Provide the (x, y) coordinate of the cell's center where the given text is located.  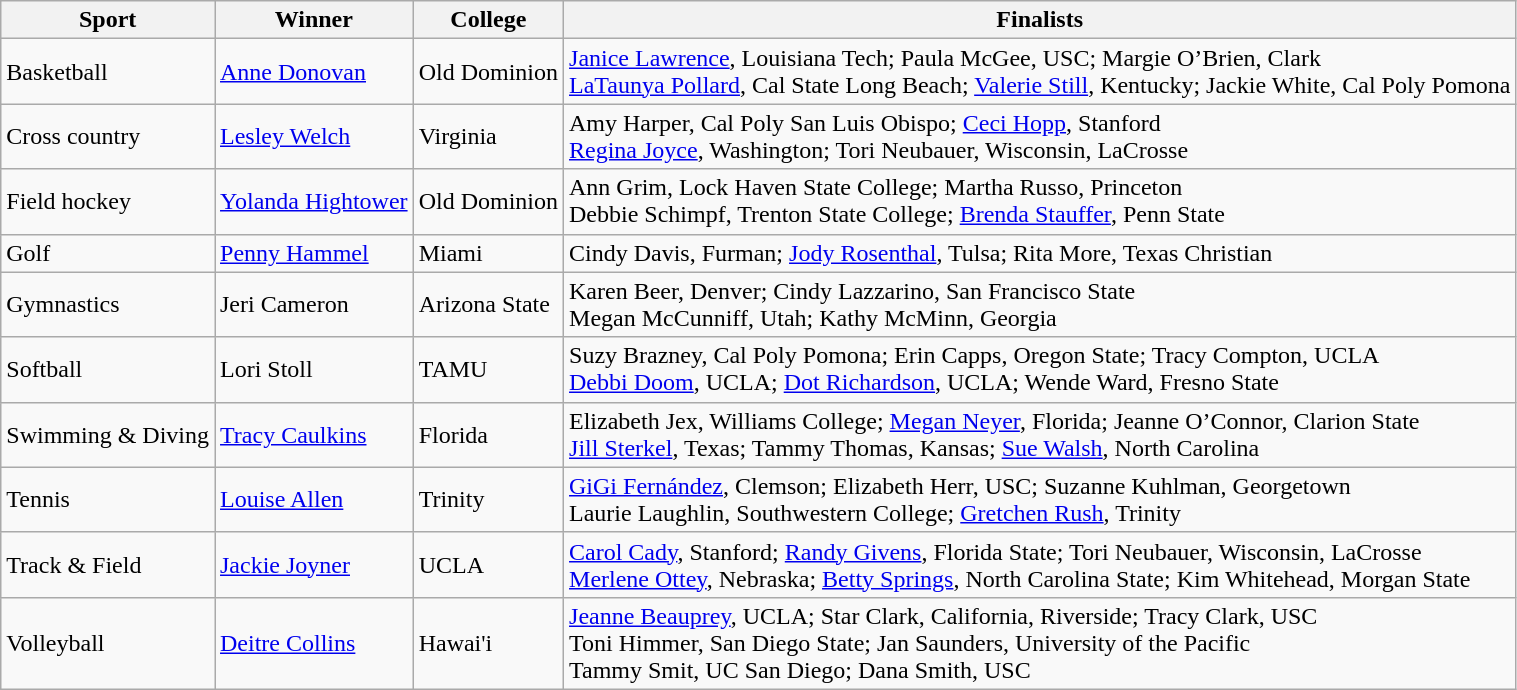
Field hockey (108, 202)
UCLA (488, 564)
Yolanda Hightower (314, 202)
Hawai'i (488, 643)
Gymnastics (108, 304)
Jackie Joyner (314, 564)
Amy Harper, Cal Poly San Luis Obispo; Ceci Hopp, StanfordRegina Joyce, Washington; Tori Neubauer, Wisconsin, LaCrosse (1040, 136)
Swimming & Diving (108, 434)
Tracy Caulkins (314, 434)
Tennis (108, 500)
College (488, 20)
GiGi Fernández, Clemson; Elizabeth Herr, USC; Suzanne Kuhlman, GeorgetownLaurie Laughlin, Southwestern College; Gretchen Rush, Trinity (1040, 500)
Winner (314, 20)
Karen Beer, Denver; Cindy Lazzarino, San Francisco StateMegan McCunniff, Utah; Kathy McMinn, Georgia (1040, 304)
Basketball (108, 72)
Deitre Collins (314, 643)
Golf (108, 253)
Anne Donovan (314, 72)
Cross country (108, 136)
Finalists (1040, 20)
Miami (488, 253)
Arizona State (488, 304)
Penny Hammel (314, 253)
Jeri Cameron (314, 304)
Louise Allen (314, 500)
Volleyball (108, 643)
Ann Grim, Lock Haven State College; Martha Russo, PrincetonDebbie Schimpf, Trenton State College; Brenda Stauffer, Penn State (1040, 202)
Sport (108, 20)
Florida (488, 434)
Virginia (488, 136)
Suzy Brazney, Cal Poly Pomona; Erin Capps, Oregon State; Tracy Compton, UCLADebbi Doom, UCLA; Dot Richardson, UCLA; Wende Ward, Fresno State (1040, 370)
Trinity (488, 500)
TAMU (488, 370)
Track & Field (108, 564)
Lori Stoll (314, 370)
Cindy Davis, Furman; Jody Rosenthal, Tulsa; Rita More, Texas Christian (1040, 253)
Softball (108, 370)
Lesley Welch (314, 136)
